From the cell containing the given text, extract its center point as (x, y) coordinate. 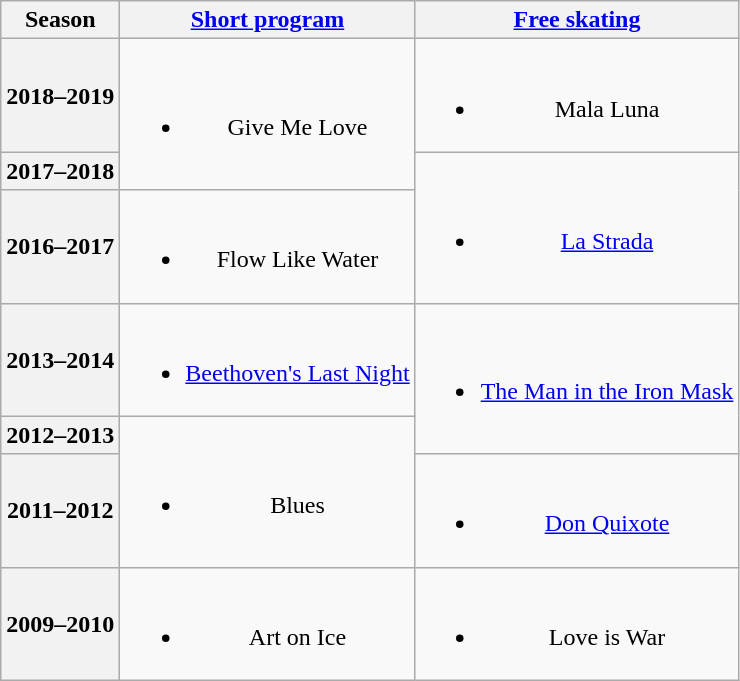
Short program (268, 20)
Season (60, 20)
2016–2017 (60, 246)
Art on Ice (268, 624)
Blues (268, 492)
Flow Like Water (268, 246)
2018–2019 (60, 96)
2012–2013 (60, 435)
Love is War (577, 624)
2009–2010 (60, 624)
Give Me Love (268, 114)
Don Quixote (577, 510)
2011–2012 (60, 510)
Mala Luna (577, 96)
The Man in the Iron Mask (577, 378)
Beethoven's Last Night (268, 360)
La Strada (577, 228)
2013–2014 (60, 360)
Free skating (577, 20)
2017–2018 (60, 171)
